Pinpoint the cell where the given text exists, returning its (X, Y) midpoint coordinate. 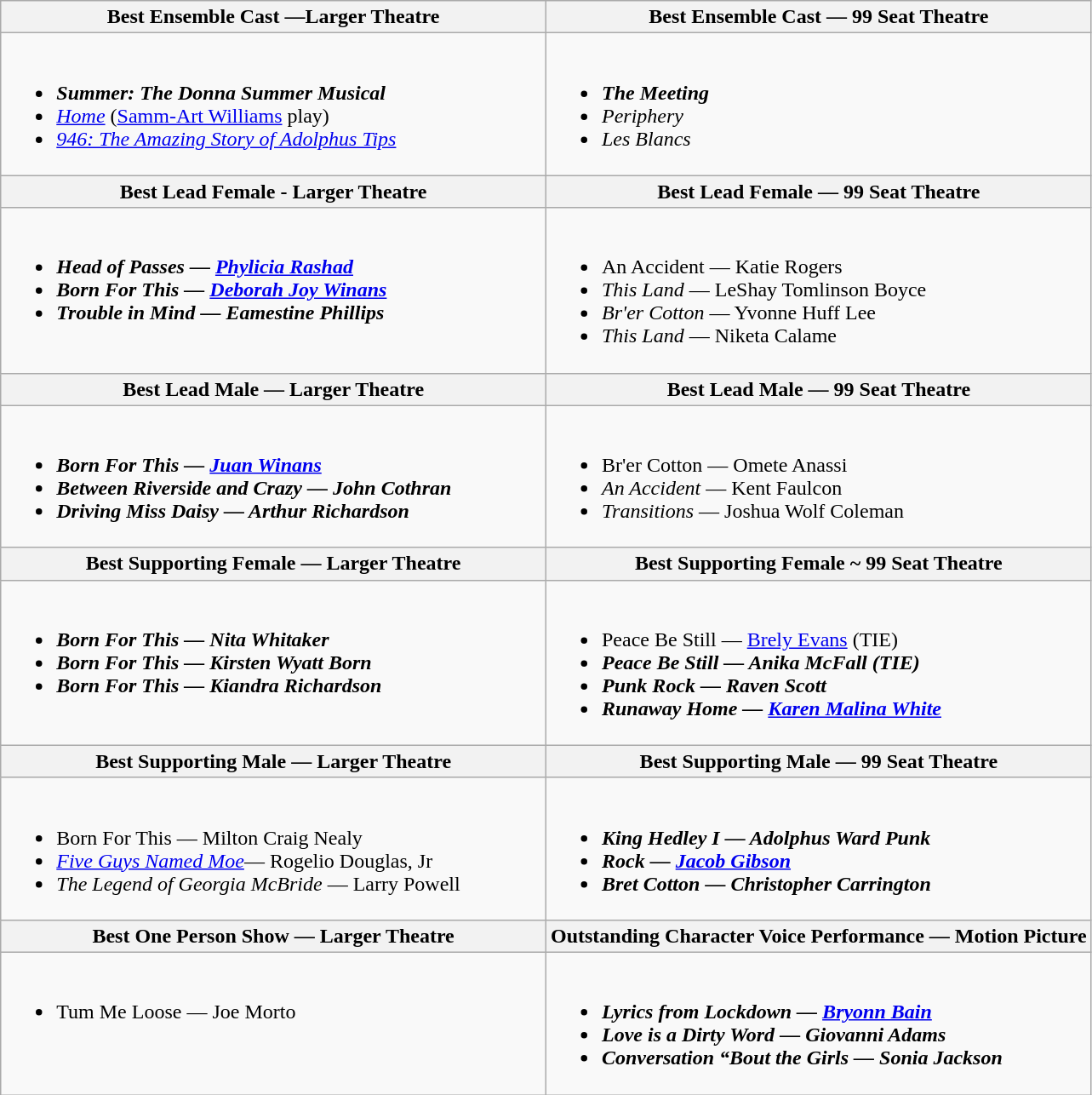
Born For This — Nita WhitakerBorn For This — Kirsten Wyatt BornBorn For This — Kiandra Richardson (274, 662)
Best Ensemble Cast —Larger Theatre (274, 17)
Br'er Cotton — Omete AnassiAn Accident — Kent FaulconTransitions — Joshua Wolf Coleman (819, 477)
Tum Me Loose — Joe Morto (274, 1023)
Born For This — Milton Craig NealyFive Guys Named Moe— Rogelio Douglas, JrThe Legend of Georgia McBride — Larry Powell (274, 848)
The MeetingPeripheryLes Blancs (819, 104)
Best One Person Show — Larger Theatre (274, 936)
Lyrics from Lockdown — Bryonn BainLove is a Dirty Word — Giovanni AdamsConversation “Bout the Girls — Sonia Jackson (819, 1023)
Best Lead Female - Larger Theatre (274, 192)
King Hedley I — Adolphus Ward PunkRock — Jacob GibsonBret Cotton — Christopher Carrington (819, 848)
Best Supporting Male — Larger Theatre (274, 761)
Best Ensemble Cast — 99 Seat Theatre (819, 17)
Born For This — Juan WinansBetween Riverside and Crazy — John CothranDriving Miss Daisy — Arthur Richardson (274, 477)
Peace Be Still — Brely Evans (TIE)Peace Be Still — Anika McFall (TIE)Punk Rock — Raven ScottRunaway Home — Karen Malina White (819, 662)
Summer: The Donna Summer MusicalHome (Samm-Art Williams play)946: The Amazing Story of Adolphus Tips (274, 104)
Best Lead Male — 99 Seat Theatre (819, 389)
Best Supporting Female — Larger Theatre (274, 564)
Head of Passes — Phylicia RashadBorn For This — Deborah Joy WinansTrouble in Mind — Eamestine Phillips (274, 290)
Best Supporting Male — 99 Seat Theatre (819, 761)
Outstanding Character Voice Performance — Motion Picture (819, 936)
Best Lead Male — Larger Theatre (274, 389)
Best Supporting Female ~ 99 Seat Theatre (819, 564)
An Accident — Katie RogersThis Land — LeShay Tomlinson BoyceBr'er Cotton — Yvonne Huff LeeThis Land — Niketa Calame (819, 290)
Best Lead Female — 99 Seat Theatre (819, 192)
